Return the [X, Y] coordinate for the center point of the cell that contains the specified text.  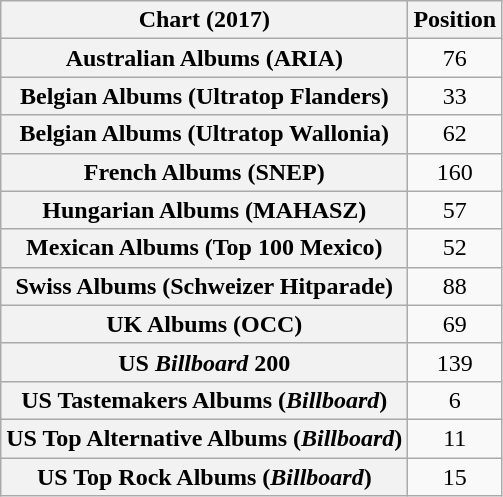
57 [455, 210]
Mexican Albums (Top 100 Mexico) [204, 248]
Position [455, 20]
US Top Rock Albums (Billboard) [204, 477]
UK Albums (OCC) [204, 324]
US Billboard 200 [204, 362]
62 [455, 134]
69 [455, 324]
139 [455, 362]
Australian Albums (ARIA) [204, 58]
88 [455, 286]
76 [455, 58]
33 [455, 96]
15 [455, 477]
11 [455, 438]
160 [455, 172]
6 [455, 400]
Hungarian Albums (MAHASZ) [204, 210]
US Tastemakers Albums (Billboard) [204, 400]
French Albums (SNEP) [204, 172]
52 [455, 248]
Belgian Albums (Ultratop Wallonia) [204, 134]
Chart (2017) [204, 20]
Belgian Albums (Ultratop Flanders) [204, 96]
US Top Alternative Albums (Billboard) [204, 438]
Swiss Albums (Schweizer Hitparade) [204, 286]
